Extract the [x, y] coordinate from the center of the cell holding the provided text.  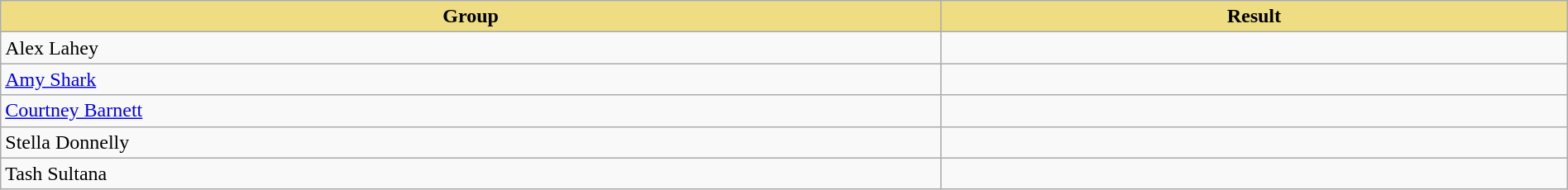
Group [471, 17]
Tash Sultana [471, 173]
Amy Shark [471, 79]
Courtney Barnett [471, 111]
Result [1254, 17]
Stella Donnelly [471, 142]
Alex Lahey [471, 48]
